Pinpoint the cell where the given text exists, returning its [x, y] midpoint coordinate. 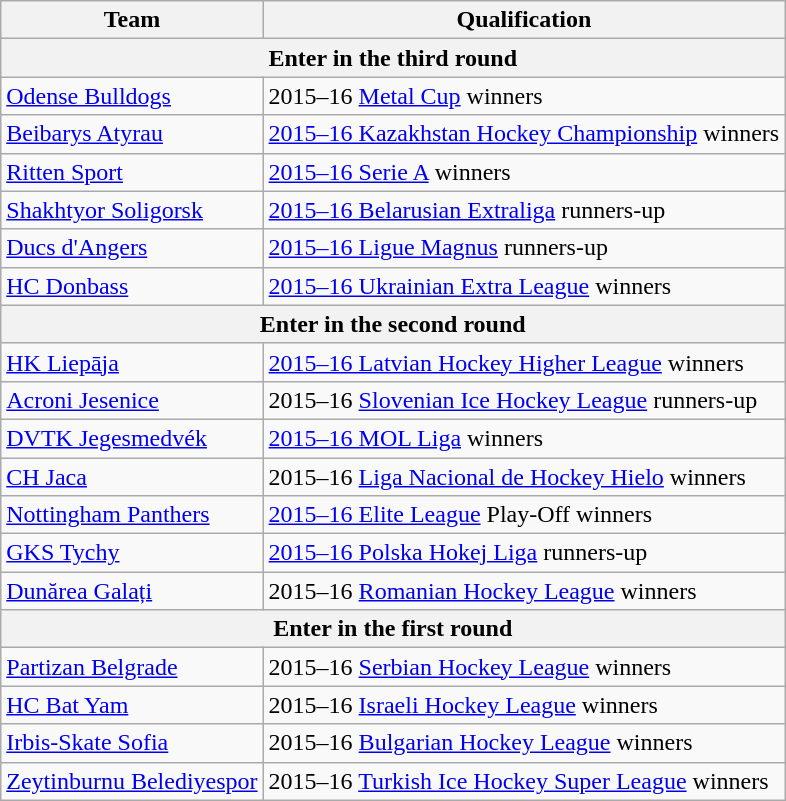
Enter in the third round [393, 58]
2015–16 Romanian Hockey League winners [524, 591]
HK Liepāja [132, 362]
Dunărea Galați [132, 591]
2015–16 Elite League Play-Off winners [524, 515]
2015–16 Serbian Hockey League winners [524, 667]
2015–16 Kazakhstan Hockey Championship winners [524, 134]
Beibarys Atyrau [132, 134]
2015–16 Bulgarian Hockey League winners [524, 743]
Ducs d'Angers [132, 248]
Qualification [524, 20]
2015–16 Liga Nacional de Hockey Hielo winners [524, 477]
Enter in the first round [393, 629]
Irbis-Skate Sofia [132, 743]
2015–16 Israeli Hockey League winners [524, 705]
2015–16 Serie A winners [524, 172]
DVTK Jegesmedvék [132, 438]
2015–16 Ukrainian Extra League winners [524, 286]
2015–16 Latvian Hockey Higher League winners [524, 362]
2015–16 Belarusian Extraliga runners-up [524, 210]
Shakhtyor Soligorsk [132, 210]
Zeytinburnu Belediyespor [132, 781]
2015–16 Slovenian Ice Hockey League runners-up [524, 400]
2015–16 MOL Liga winners [524, 438]
2015–16 Metal Cup winners [524, 96]
Nottingham Panthers [132, 515]
GKS Tychy [132, 553]
HC Bat Yam [132, 705]
Ritten Sport [132, 172]
Partizan Belgrade [132, 667]
2015–16 Ligue Magnus runners-up [524, 248]
Team [132, 20]
CH Jaca [132, 477]
Odense Bulldogs [132, 96]
Enter in the second round [393, 324]
HC Donbass [132, 286]
2015–16 Polska Hokej Liga runners-up [524, 553]
2015–16 Turkish Ice Hockey Super League winners [524, 781]
Acroni Jesenice [132, 400]
